Detect which cell encompasses the target text, then output its [x, y] center coordinate. 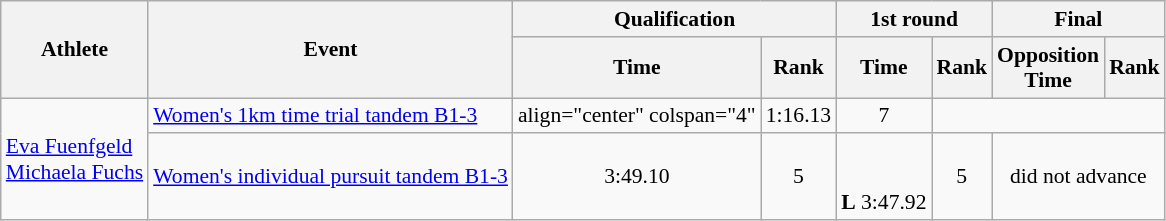
3:49.10 [637, 178]
OppositionTime [1048, 68]
Eva Fuenfgeld Michaela Fuchs [74, 159]
Final [1078, 19]
1st round [914, 19]
Women's individual pursuit tandem B1-3 [330, 178]
1:16.13 [798, 116]
7 [884, 116]
Women's 1km time trial tandem B1-3 [330, 116]
align="center" colspan="4" [637, 116]
Qualification [674, 19]
Event [330, 50]
Athlete [74, 50]
did not advance [1078, 178]
L 3:47.92 [884, 178]
